Return [x, y] of the center of cell containing provided text 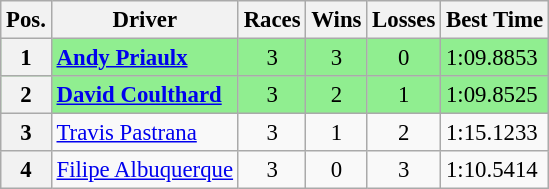
1:09.8525 [495, 95]
Driver [144, 20]
Best Time [495, 20]
Filipe Albuquerque [144, 170]
Races [272, 20]
1:09.8853 [495, 58]
David Coulthard [144, 95]
Travis Pastrana [144, 133]
Losses [404, 20]
1:15.1233 [495, 133]
Andy Priaulx [144, 58]
4 [26, 170]
Wins [336, 20]
Pos. [26, 20]
1:10.5414 [495, 170]
